Capture the cell that displays the provided text and extract its (x, y) central coordinate. 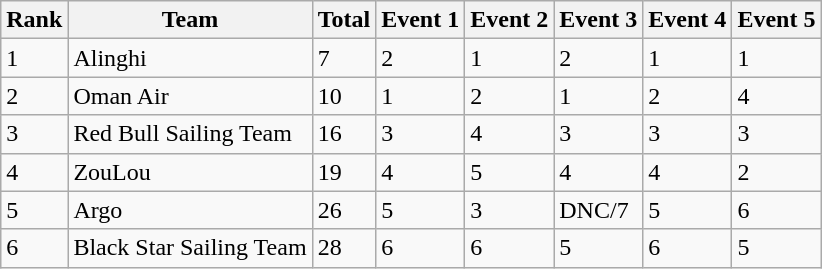
Black Star Sailing Team (190, 248)
Rank (34, 20)
10 (344, 96)
Team (190, 20)
Event 4 (688, 20)
Event 1 (420, 20)
28 (344, 248)
DNC/7 (598, 210)
Alinghi (190, 58)
7 (344, 58)
19 (344, 172)
Event 3 (598, 20)
Total (344, 20)
Event 5 (776, 20)
Oman Air (190, 96)
Event 2 (510, 20)
16 (344, 134)
26 (344, 210)
Red Bull Sailing Team (190, 134)
Argo (190, 210)
ZouLou (190, 172)
